Search for the cell housing the specified text and yield its [x, y] center coordinate. 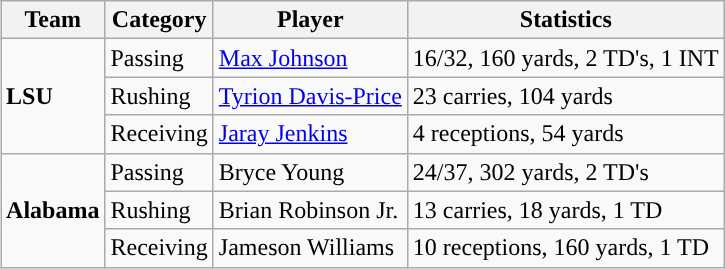
4 receptions, 54 yards [566, 134]
Brian Robinson Jr. [310, 210]
23 carries, 104 yards [566, 96]
Tyrion Davis-Price [310, 96]
16/32, 160 yards, 2 TD's, 1 INT [566, 58]
10 receptions, 160 yards, 1 TD [566, 248]
LSU [53, 96]
13 carries, 18 yards, 1 TD [566, 210]
Category [159, 20]
Jaray Jenkins [310, 134]
Team [53, 20]
24/37, 302 yards, 2 TD's [566, 172]
Alabama [53, 210]
Bryce Young [310, 172]
Statistics [566, 20]
Jameson Williams [310, 248]
Player [310, 20]
Max Johnson [310, 58]
